Output the [x, y] coordinate of the center of the cell containing the given text.  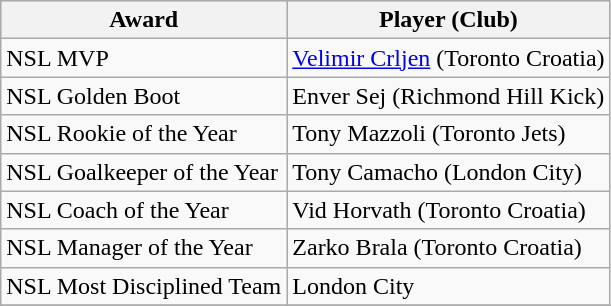
London City [448, 286]
NSL Most Disciplined Team [144, 286]
NSL Goalkeeper of the Year [144, 172]
NSL MVP [144, 58]
NSL Coach of the Year [144, 210]
Player (Club) [448, 20]
Enver Sej (Richmond Hill Kick) [448, 96]
Award [144, 20]
NSL Rookie of the Year [144, 134]
NSL Golden Boot [144, 96]
Zarko Brala (Toronto Croatia) [448, 248]
Vid Horvath (Toronto Croatia) [448, 210]
Tony Mazzoli (Toronto Jets) [448, 134]
Tony Camacho (London City) [448, 172]
Velimir Crljen (Toronto Croatia) [448, 58]
NSL Manager of the Year [144, 248]
